Pinpoint the cell where the given text exists, returning its [X, Y] midpoint coordinate. 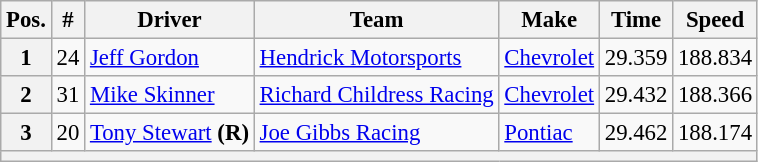
29.432 [636, 95]
# [68, 20]
Mike Skinner [170, 95]
Pos. [26, 20]
Driver [170, 20]
Time [636, 20]
Tony Stewart (R) [170, 133]
Speed [716, 20]
29.359 [636, 58]
29.462 [636, 133]
Make [549, 20]
Hendrick Motorsports [376, 58]
Joe Gibbs Racing [376, 133]
2 [26, 95]
31 [68, 95]
Pontiac [549, 133]
Richard Childress Racing [376, 95]
Team [376, 20]
188.834 [716, 58]
24 [68, 58]
188.366 [716, 95]
Jeff Gordon [170, 58]
3 [26, 133]
20 [68, 133]
1 [26, 58]
188.174 [716, 133]
